Determine the (x, y) coordinate at the center of the cell enclosing the given text.  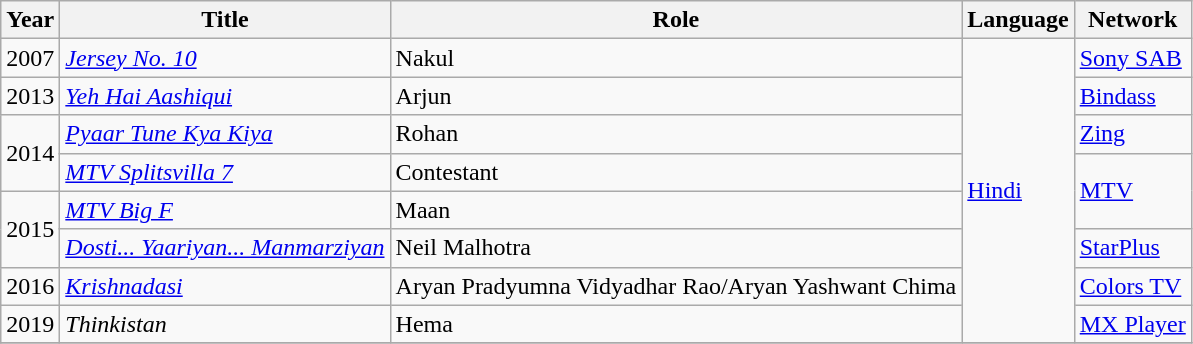
MTV (1132, 191)
Neil Malhotra (676, 248)
2014 (30, 153)
2015 (30, 229)
Jersey No. 10 (225, 58)
Hema (676, 324)
MX Player (1132, 324)
Dosti... Yaariyan... Manmarziyan (225, 248)
Language (1018, 20)
Yeh Hai Aashiqui (225, 96)
2019 (30, 324)
MTV Big F (225, 210)
Arjun (676, 96)
Aryan Pradyumna Vidyadhar Rao/Aryan Yashwant Chima (676, 286)
2016 (30, 286)
Maan (676, 210)
Contestant (676, 172)
Title (225, 20)
Rohan (676, 134)
Krishnadasi (225, 286)
Pyaar Tune Kya Kiya (225, 134)
Nakul (676, 58)
Bindass (1132, 96)
Network (1132, 20)
MTV Splitsvilla 7 (225, 172)
2013 (30, 96)
Hindi (1018, 191)
Colors TV (1132, 286)
StarPlus (1132, 248)
Thinkistan (225, 324)
Role (676, 20)
2007 (30, 58)
Zing (1132, 134)
Year (30, 20)
Sony SAB (1132, 58)
